Detect which cell encompasses the target text, then output its (x, y) center coordinate. 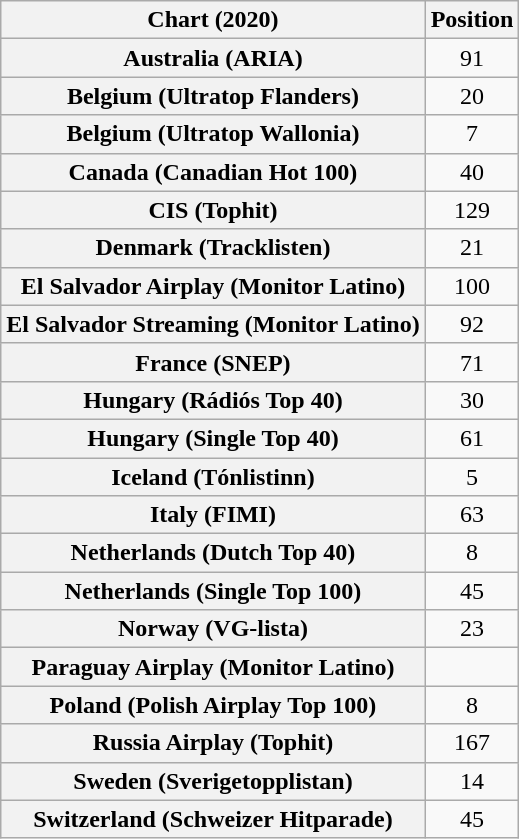
20 (472, 96)
21 (472, 248)
Belgium (Ultratop Flanders) (213, 96)
Denmark (Tracklisten) (213, 248)
167 (472, 743)
71 (472, 362)
30 (472, 400)
France (SNEP) (213, 362)
CIS (Tophit) (213, 210)
14 (472, 781)
5 (472, 477)
40 (472, 172)
7 (472, 134)
23 (472, 629)
91 (472, 58)
Paraguay Airplay (Monitor Latino) (213, 667)
Netherlands (Single Top 100) (213, 591)
63 (472, 515)
Position (472, 20)
El Salvador Airplay (Monitor Latino) (213, 286)
Australia (ARIA) (213, 58)
100 (472, 286)
92 (472, 324)
Chart (2020) (213, 20)
Hungary (Single Top 40) (213, 438)
Switzerland (Schweizer Hitparade) (213, 819)
Norway (VG-lista) (213, 629)
Italy (FIMI) (213, 515)
Russia Airplay (Tophit) (213, 743)
El Salvador Streaming (Monitor Latino) (213, 324)
Belgium (Ultratop Wallonia) (213, 134)
Canada (Canadian Hot 100) (213, 172)
Poland (Polish Airplay Top 100) (213, 705)
61 (472, 438)
Netherlands (Dutch Top 40) (213, 553)
Hungary (Rádiós Top 40) (213, 400)
129 (472, 210)
Sweden (Sverigetopplistan) (213, 781)
Iceland (Tónlistinn) (213, 477)
